Locate the cell with the specified text and output its (x, y) center coordinate. 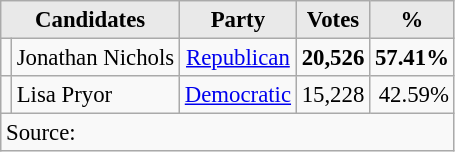
Candidates (90, 20)
Democratic (238, 95)
Source: (228, 133)
% (412, 20)
42.59% (412, 95)
Jonathan Nichols (95, 58)
Republican (238, 58)
15,228 (332, 95)
Votes (332, 20)
Lisa Pryor (95, 95)
20,526 (332, 58)
57.41% (412, 58)
Party (238, 20)
